Return the (X, Y) coordinate for the center point of the cell that contains the specified text.  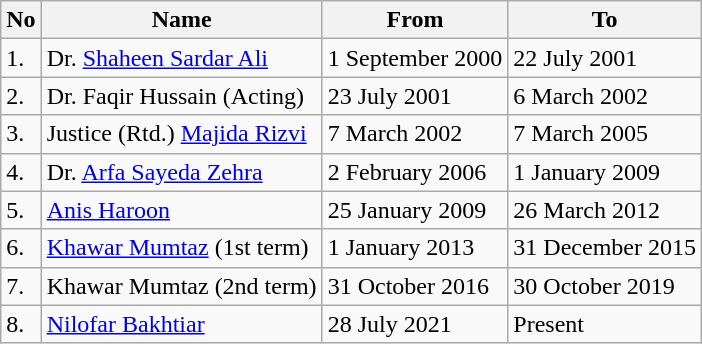
1 January 2009 (605, 172)
5. (21, 210)
28 July 2021 (415, 324)
Present (605, 324)
31 October 2016 (415, 286)
7 March 2005 (605, 134)
23 July 2001 (415, 96)
1 September 2000 (415, 58)
To (605, 20)
7. (21, 286)
30 October 2019 (605, 286)
8. (21, 324)
No (21, 20)
6. (21, 248)
Justice (Rtd.) Majida Rizvi (182, 134)
1. (21, 58)
Dr. Arfa Sayeda Zehra (182, 172)
Anis Haroon (182, 210)
26 March 2012 (605, 210)
6 March 2002 (605, 96)
Nilofar Bakhtiar (182, 324)
3. (21, 134)
Khawar Mumtaz (2nd term) (182, 286)
2 February 2006 (415, 172)
Name (182, 20)
Dr. Faqir Hussain (Acting) (182, 96)
Khawar Mumtaz (1st term) (182, 248)
25 January 2009 (415, 210)
31 December 2015 (605, 248)
From (415, 20)
7 March 2002 (415, 134)
22 July 2001 (605, 58)
2. (21, 96)
1 January 2013 (415, 248)
Dr. Shaheen Sardar Ali (182, 58)
4. (21, 172)
